Extract the [X, Y] coordinate from the center of the cell holding the provided text.  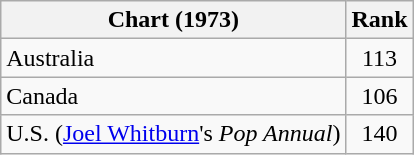
U.S. (Joel Whitburn's Pop Annual) [174, 134]
113 [380, 58]
Chart (1973) [174, 20]
140 [380, 134]
106 [380, 96]
Canada [174, 96]
Australia [174, 58]
Rank [380, 20]
